Capture the cell that displays the provided text and extract its (x, y) central coordinate. 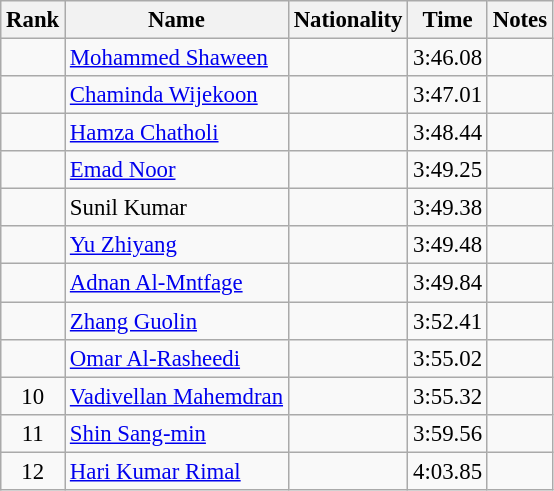
3:55.02 (448, 358)
Yu Zhiyang (177, 245)
Vadivellan Mahemdran (177, 396)
Omar Al-Rasheedi (177, 358)
3:48.44 (448, 133)
Rank (33, 20)
Adnan Al-Mntfage (177, 283)
3:59.56 (448, 433)
10 (33, 396)
3:49.84 (448, 283)
3:47.01 (448, 95)
3:52.41 (448, 321)
Nationality (348, 20)
3:46.08 (448, 58)
Chaminda Wijekoon (177, 95)
3:49.38 (448, 208)
Shin Sang-min (177, 433)
4:03.85 (448, 471)
Emad Noor (177, 170)
Hamza Chatholi (177, 133)
Mohammed Shaween (177, 58)
3:55.32 (448, 396)
Notes (520, 20)
Zhang Guolin (177, 321)
Time (448, 20)
12 (33, 471)
Name (177, 20)
11 (33, 433)
3:49.25 (448, 170)
3:49.48 (448, 245)
Sunil Kumar (177, 208)
Hari Kumar Rimal (177, 471)
